Extract the (x, y) coordinate from the center of the cell holding the provided text.  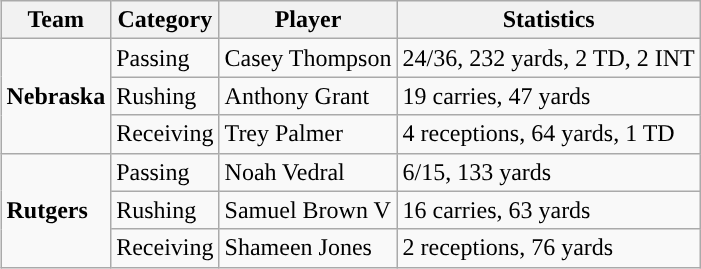
Shameen Jones (308, 248)
4 receptions, 64 yards, 1 TD (548, 134)
Nebraska (56, 96)
6/15, 133 yards (548, 172)
2 receptions, 76 yards (548, 248)
Team (56, 20)
Trey Palmer (308, 134)
Rutgers (56, 210)
19 carries, 47 yards (548, 96)
Player (308, 20)
Samuel Brown V (308, 210)
Category (165, 20)
Casey Thompson (308, 58)
24/36, 232 yards, 2 TD, 2 INT (548, 58)
Anthony Grant (308, 96)
Statistics (548, 20)
16 carries, 63 yards (548, 210)
Noah Vedral (308, 172)
